For the text-containing cell, return its midpoint in [x, y] coordinate format. 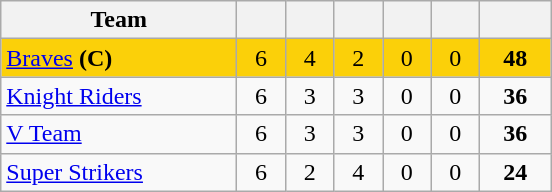
24 [516, 172]
Team [119, 20]
48 [516, 58]
Knight Riders [119, 96]
Super Strikers [119, 172]
V Team [119, 134]
Braves (C) [119, 58]
